Extract the (x, y) coordinate from the center of the cell holding the provided text.  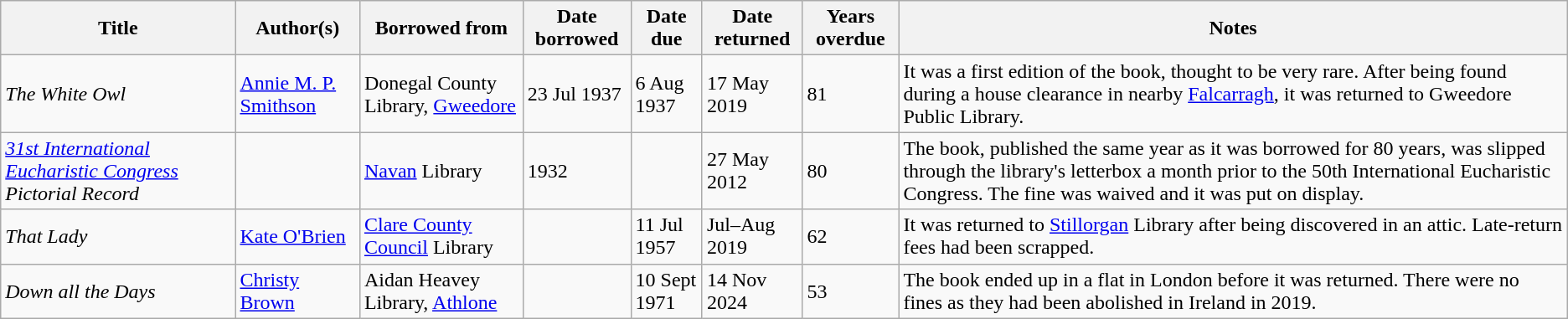
Aidan Heavey Library, Athlone (441, 291)
6 Aug 1937 (667, 94)
53 (851, 291)
Title (118, 28)
It was returned to Stillorgan Library after being discovered in an attic. Late-return fees had been scrapped. (1233, 236)
Christy Brown (297, 291)
Jul–Aug 2019 (752, 236)
Author(s) (297, 28)
10 Sept 1971 (667, 291)
Date due (667, 28)
That Lady (118, 236)
Notes (1233, 28)
17 May 2019 (752, 94)
Borrowed from (441, 28)
The book ended up in a flat in London before it was returned. There were no fines as they had been abolished in Ireland in 2019. (1233, 291)
62 (851, 236)
Navan Library (441, 171)
Clare County Council Library (441, 236)
Kate O'Brien (297, 236)
The White Owl (118, 94)
Date borrowed (576, 28)
Annie M. P. Smithson (297, 94)
1932 (576, 171)
Date returned (752, 28)
Down all the Days (118, 291)
27 May 2012 (752, 171)
Years overdue (851, 28)
31st International Eucharistic Congress Pictorial Record (118, 171)
14 Nov 2024 (752, 291)
81 (851, 94)
11 Jul 1957 (667, 236)
Donegal County Library, Gweedore (441, 94)
80 (851, 171)
23 Jul 1937 (576, 94)
